Determine the [X, Y] coordinate at the center of the cell enclosing the given text.  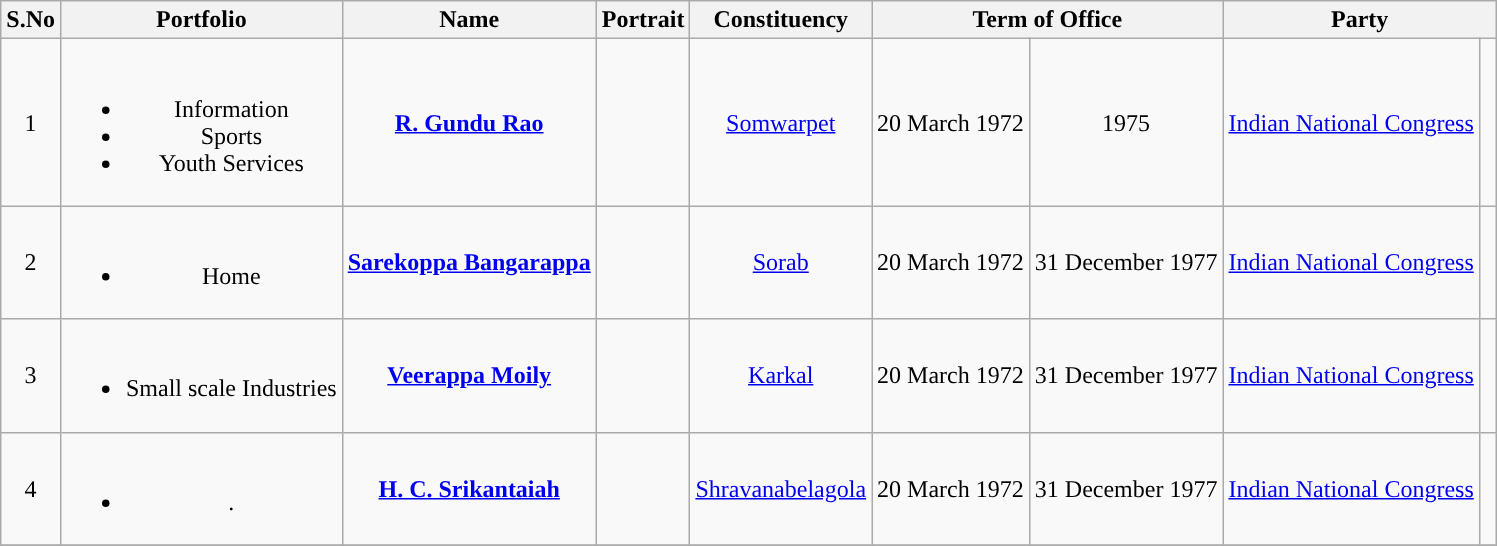
Term of Office [1048, 20]
S.No [31, 20]
Portrait [643, 20]
Small scale Industries [201, 376]
Constituency [781, 20]
Sarekoppa Bangarappa [469, 262]
1 [31, 122]
InformationSportsYouth Services [201, 122]
4 [31, 488]
Name [469, 20]
3 [31, 376]
Party [1360, 20]
Shravanabelagola [781, 488]
Somwarpet [781, 122]
Sorab [781, 262]
2 [31, 262]
Karkal [781, 376]
Home [201, 262]
R. Gundu Rao [469, 122]
Veerappa Moily [469, 376]
H. C. Srikantaiah [469, 488]
1975 [1126, 122]
Portfolio [201, 20]
. [201, 488]
